Return [x, y] of the center of cell containing provided text 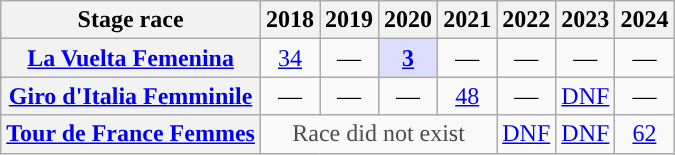
La Vuelta Femenina [131, 58]
3 [408, 58]
2019 [350, 20]
2023 [586, 20]
62 [644, 134]
2022 [526, 20]
Tour de France Femmes [131, 134]
Stage race [131, 20]
Race did not exist [378, 134]
2024 [644, 20]
2020 [408, 20]
2021 [468, 20]
34 [290, 58]
Giro d'Italia Femminile [131, 96]
48 [468, 96]
2018 [290, 20]
